Locate the cell with the specified text and output its [X, Y] center coordinate. 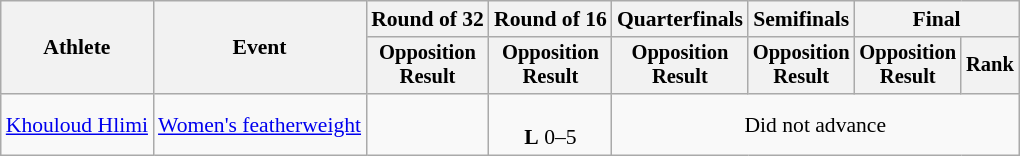
Round of 16 [550, 19]
Khouloud Hlimi [77, 124]
Final [936, 19]
Quarterfinals [680, 19]
Semifinals [802, 19]
Athlete [77, 48]
L 0–5 [550, 124]
Event [260, 48]
Women's featherweight [260, 124]
Did not advance [816, 124]
Rank [990, 66]
Round of 32 [428, 19]
